Return the (x, y) coordinate for the center point of the cell that contains the specified text.  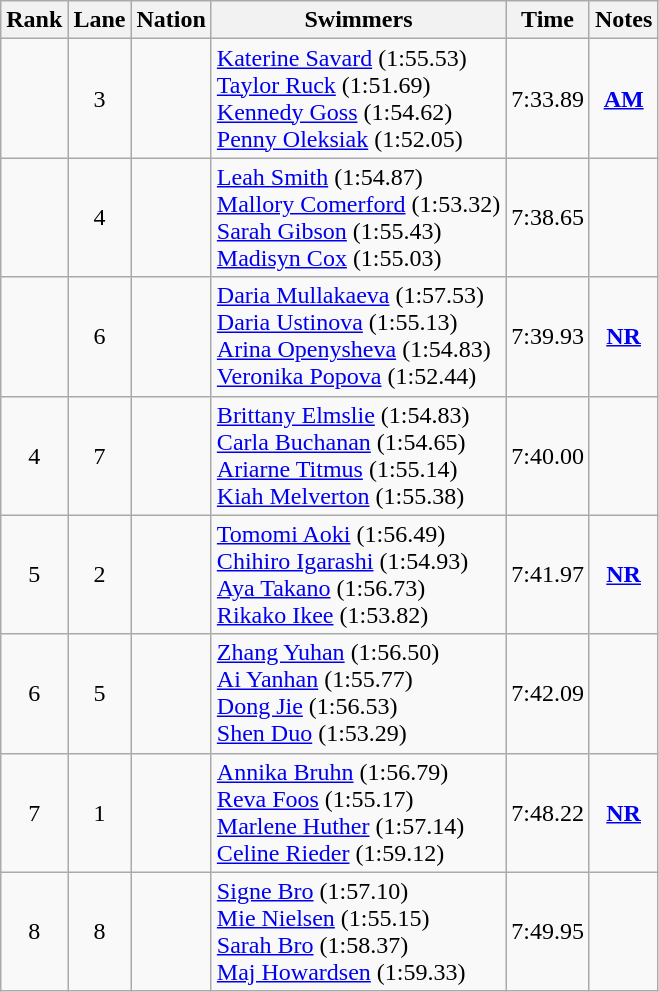
Rank (34, 20)
7:39.93 (548, 336)
7:48.22 (548, 812)
Katerine Savard (1:55.53)Taylor Ruck (1:51.69)Kennedy Goss (1:54.62)Penny Oleksiak (1:52.05) (358, 98)
AM (623, 98)
7:38.65 (548, 218)
7:49.95 (548, 932)
Time (548, 20)
Swimmers (358, 20)
Leah Smith (1:54.87)Mallory Comerford (1:53.32)Sarah Gibson (1:55.43)Madisyn Cox (1:55.03) (358, 218)
7:41.97 (548, 574)
1 (100, 812)
7:42.09 (548, 694)
Zhang Yuhan (1:56.50)Ai Yanhan (1:55.77)Dong Jie (1:56.53)Shen Duo (1:53.29) (358, 694)
Daria Mullakaeva (1:57.53)Daria Ustinova (1:55.13)Arina Openysheva (1:54.83)Veronika Popova (1:52.44) (358, 336)
3 (100, 98)
Brittany Elmslie (1:54.83)Carla Buchanan (1:54.65)Ariarne Titmus (1:55.14)Kiah Melverton (1:55.38) (358, 456)
Annika Bruhn (1:56.79)Reva Foos (1:55.17)Marlene Huther (1:57.14)Celine Rieder (1:59.12) (358, 812)
Nation (171, 20)
7:33.89 (548, 98)
Lane (100, 20)
7:40.00 (548, 456)
Notes (623, 20)
Signe Bro (1:57.10)Mie Nielsen (1:55.15)Sarah Bro (1:58.37)Maj Howardsen (1:59.33) (358, 932)
Tomomi Aoki (1:56.49)Chihiro Igarashi (1:54.93)Aya Takano (1:56.73)Rikako Ikee (1:53.82) (358, 574)
2 (100, 574)
